Capture the cell that displays the provided text and extract its [X, Y] central coordinate. 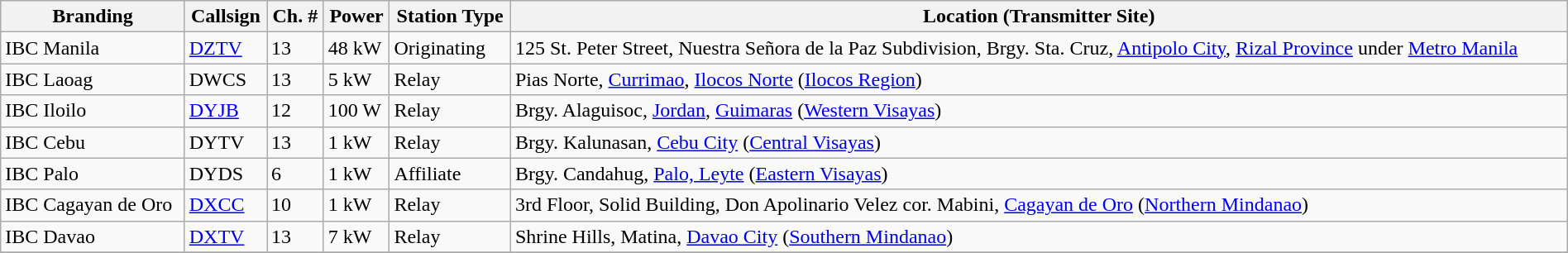
IBC Cagayan de Oro [93, 205]
Brgy. Kalunasan, Cebu City (Central Visayas) [1039, 142]
IBC Manila [93, 48]
IBC Iloilo [93, 111]
Location (Transmitter Site) [1039, 17]
6 [296, 174]
DYDS [225, 174]
7 kW [356, 236]
12 [296, 111]
125 St. Peter Street, Nuestra Señora de la Paz Subdivision, Brgy. Sta. Cruz, Antipolo City, Rizal Province under Metro Manila [1039, 48]
DYTV [225, 142]
5 kW [356, 79]
Power [356, 17]
Callsign [225, 17]
DYJB [225, 111]
DZTV [225, 48]
IBC Palo [93, 174]
Affiliate [450, 174]
DWCS [225, 79]
48 kW [356, 48]
DXTV [225, 236]
IBC Cebu [93, 142]
IBC Laoag [93, 79]
Ch. # [296, 17]
Brgy. Alaguisoc, Jordan, Guimaras (Western Visayas) [1039, 111]
Station Type [450, 17]
Originating [450, 48]
10 [296, 205]
Pias Norte, Currimao, Ilocos Norte (Ilocos Region) [1039, 79]
DXCC [225, 205]
Shrine Hills, Matina, Davao City (Southern Mindanao) [1039, 236]
Branding [93, 17]
3rd Floor, Solid Building, Don Apolinario Velez cor. Mabini, Cagayan de Oro (Northern Mindanao) [1039, 205]
IBC Davao [93, 236]
100 W [356, 111]
Brgy. Candahug, Palo, Leyte (Eastern Visayas) [1039, 174]
